For the text-containing cell, return its midpoint in [X, Y] coordinate format. 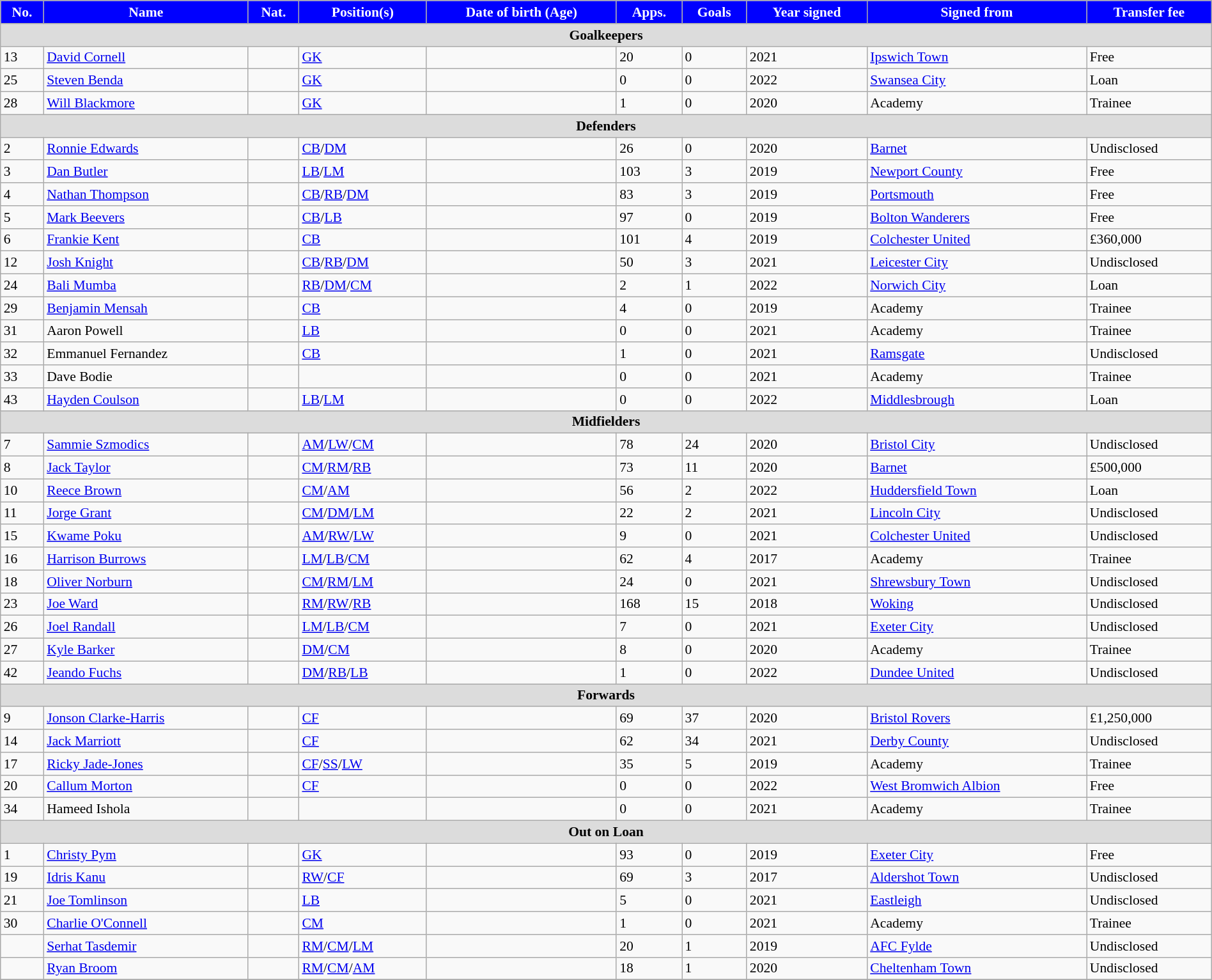
6 [22, 240]
Jack Marriott [146, 741]
Huddersfield Town [977, 490]
Frankie Kent [146, 240]
Joe Tomlinson [146, 901]
Forwards [606, 696]
Cheltenham Town [977, 968]
CM/AM [362, 490]
Nathan Thompson [146, 194]
Midfielders [606, 422]
78 [649, 445]
West Bromwich Albion [977, 786]
Idris Kanu [146, 878]
17 [22, 764]
Jonson Clarke-Harris [146, 719]
Dave Bodie [146, 377]
Ronnie Edwards [146, 149]
CM/RM/RB [362, 468]
43 [22, 400]
Serhat Tasdemir [146, 946]
Jeando Fuchs [146, 673]
Will Blackmore [146, 104]
Sammie Szmodics [146, 445]
Defenders [606, 126]
RM/RW/RB [362, 604]
Swansea City [977, 81]
CM/RM/LM [362, 582]
32 [22, 354]
Goals [715, 12]
Charlie O'Connell [146, 923]
Joe Ward [146, 604]
Mark Beevers [146, 217]
21 [22, 901]
Signed from [977, 12]
10 [22, 490]
Goalkeepers [606, 35]
Jack Taylor [146, 468]
Leicester City [977, 263]
93 [649, 855]
22 [649, 513]
Name [146, 12]
Hayden Coulson [146, 400]
RB/DM/CM [362, 286]
16 [22, 559]
RM/CM/AM [362, 968]
Nat. [274, 12]
27 [22, 650]
101 [649, 240]
No. [22, 12]
56 [649, 490]
Eastleigh [977, 901]
£360,000 [1149, 240]
Date of birth (Age) [522, 12]
33 [22, 377]
Christy Pym [146, 855]
£1,250,000 [1149, 719]
Oliver Norburn [146, 582]
Reece Brown [146, 490]
Shrewsbury Town [977, 582]
14 [22, 741]
AFC Fylde [977, 946]
35 [649, 764]
Apps. [649, 12]
Kyle Barker [146, 650]
RW/CF [362, 878]
Dan Butler [146, 172]
Ryan Broom [146, 968]
Middlesbrough [977, 400]
Ipswich Town [977, 58]
Woking [977, 604]
CB/LB [362, 217]
19 [22, 878]
AM/LW/CM [362, 445]
Newport County [977, 172]
Bristol City [977, 445]
Portsmouth [977, 194]
Kwame Poku [146, 536]
29 [22, 308]
CM/DM/LM [362, 513]
Bristol Rovers [977, 719]
Bali Mumba [146, 286]
168 [649, 604]
DM/RB/LB [362, 673]
23 [22, 604]
83 [649, 194]
Joel Randall [146, 627]
Ramsgate [977, 354]
David Cornell [146, 58]
Jorge Grant [146, 513]
28 [22, 104]
31 [22, 331]
Position(s) [362, 12]
30 [22, 923]
103 [649, 172]
Benjamin Mensah [146, 308]
Norwich City [977, 286]
Dundee United [977, 673]
CM [362, 923]
Bolton Wanderers [977, 217]
Out on Loan [606, 832]
AM/RW/LW [362, 536]
2018 [807, 604]
CB/DM [362, 149]
£500,000 [1149, 468]
Lincoln City [977, 513]
Josh Knight [146, 263]
Ricky Jade-Jones [146, 764]
Aldershot Town [977, 878]
Callum Morton [146, 786]
Year signed [807, 12]
DM/CM [362, 650]
97 [649, 217]
Steven Benda [146, 81]
13 [22, 58]
73 [649, 468]
12 [22, 263]
37 [715, 719]
25 [22, 81]
Transfer fee [1149, 12]
CF/SS/LW [362, 764]
Aaron Powell [146, 331]
Harrison Burrows [146, 559]
Hameed Ishola [146, 809]
Derby County [977, 741]
50 [649, 263]
42 [22, 673]
Emmanuel Fernandez [146, 354]
RM/CM/LM [362, 946]
